Scan for the cell matching the given text and deliver its [X, Y] coordinate at center. 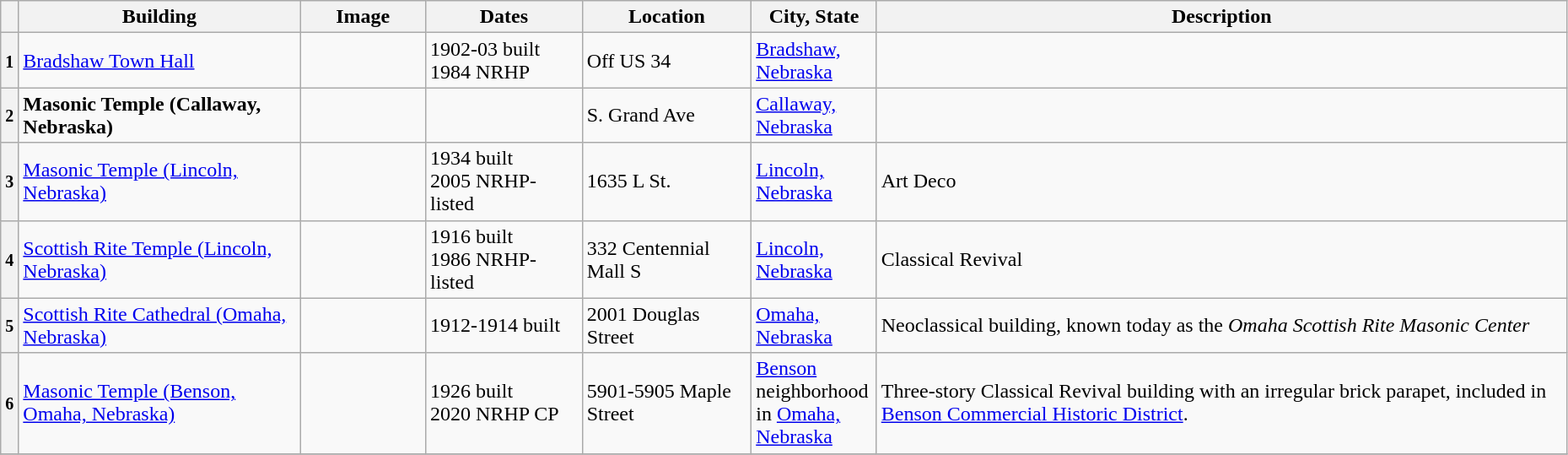
Dates [504, 17]
5 [10, 326]
Bradshaw Town Hall [159, 61]
2 [10, 115]
5901-5905 Maple Street [666, 404]
S. Grand Ave [666, 115]
332 Centennial Mall S [666, 259]
3 [10, 181]
Image [363, 17]
1926 built2020 NRHP CP [504, 404]
Scottish Rite Temple (Lincoln, Nebraska) [159, 259]
Art Deco [1221, 181]
Masonic Temple (Benson, Omaha, Nebraska) [159, 404]
Scottish Rite Cathedral (Omaha, Nebraska) [159, 326]
Masonic Temple (Lincoln, Nebraska) [159, 181]
Three-story Classical Revival building with an irregular brick parapet, included in Benson Commercial Historic District. [1221, 404]
4 [10, 259]
Off US 34 [666, 61]
Omaha, Nebraska [815, 326]
Classical Revival [1221, 259]
1 [10, 61]
Neoclassical building, known today as the Omaha Scottish Rite Masonic Center [1221, 326]
City, State [815, 17]
6 [10, 404]
Masonic Temple (Callaway, Nebraska) [159, 115]
2001 Douglas Street [666, 326]
Location [666, 17]
Bradshaw, Nebraska [815, 61]
1635 L St. [666, 181]
Building [159, 17]
Description [1221, 17]
Callaway, Nebraska [815, 115]
1902-03 built1984 NRHP [504, 61]
1934 built2005 NRHP-listed [504, 181]
1916 built1986 NRHP-listed [504, 259]
1912-1914 built [504, 326]
Benson neighborhood in Omaha, Nebraska [815, 404]
